Detect which cell encompasses the target text, then output its (X, Y) center coordinate. 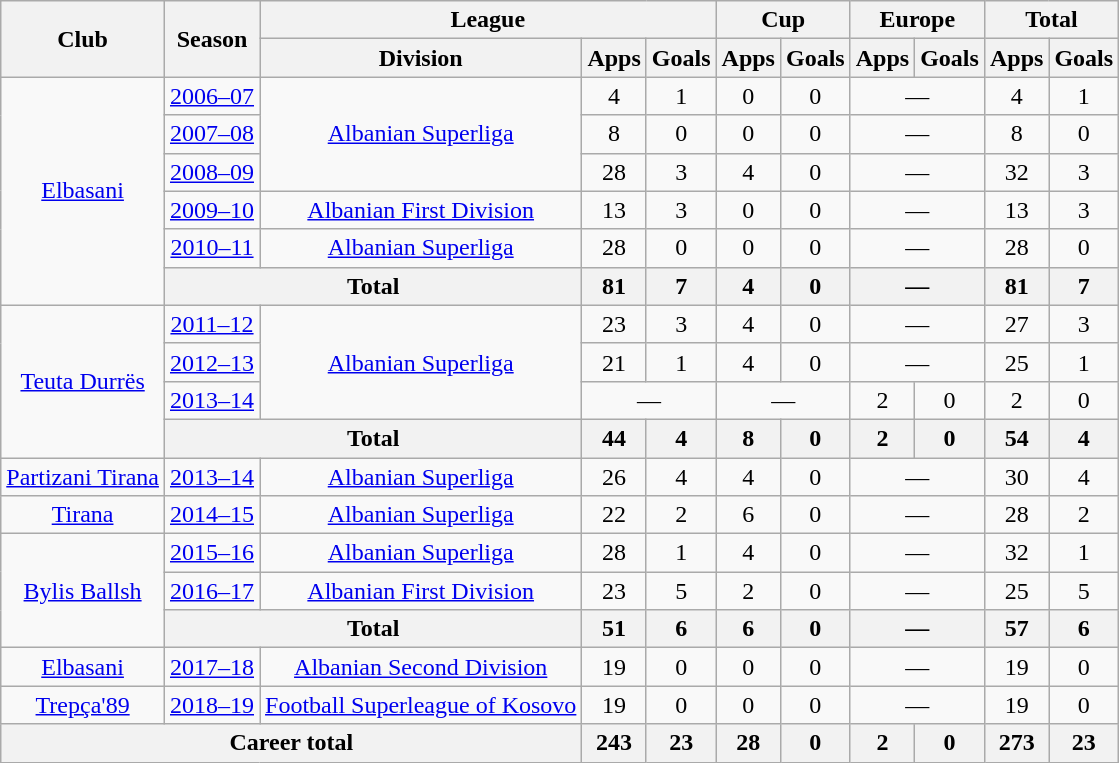
2009–10 (212, 210)
League (488, 20)
Club (83, 39)
2017–18 (212, 667)
243 (614, 743)
2010–11 (212, 248)
27 (1016, 324)
2011–12 (212, 324)
2006–07 (212, 96)
Division (421, 58)
Tirana (83, 515)
Albanian Second Division (421, 667)
21 (614, 362)
51 (614, 629)
30 (1016, 477)
Partizani Tirana (83, 477)
2018–19 (212, 705)
22 (614, 515)
54 (1016, 438)
Football Superleague of Kosovo (421, 705)
Teuta Durrës (83, 381)
2016–17 (212, 591)
2012–13 (212, 362)
Career total (292, 743)
Trepça'89 (83, 705)
Europe (917, 20)
Cup (783, 20)
2015–16 (212, 553)
Bylis Ballsh (83, 591)
2014–15 (212, 515)
44 (614, 438)
Season (212, 39)
273 (1016, 743)
2008–09 (212, 172)
26 (614, 477)
57 (1016, 629)
2007–08 (212, 134)
